Capture the cell that displays the provided text and extract its [X, Y] central coordinate. 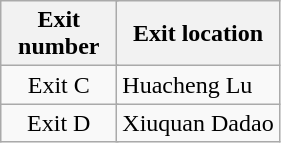
Exit location [198, 34]
Exit D [59, 123]
Huacheng Lu [198, 85]
Exit number [59, 34]
Exit C [59, 85]
Xiuquan Dadao [198, 123]
